Provide the [X, Y] coordinate of the cell's center where the given text is located.  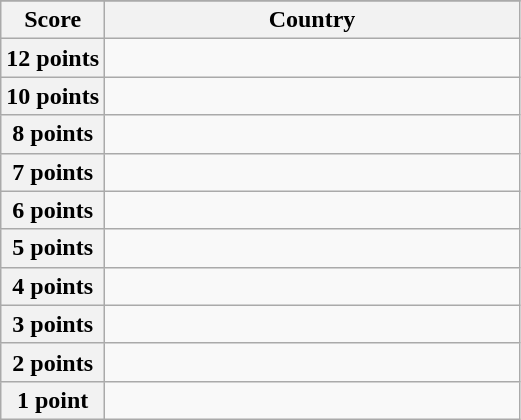
3 points [53, 324]
10 points [53, 96]
6 points [53, 210]
8 points [53, 134]
Country [312, 20]
5 points [53, 248]
4 points [53, 286]
7 points [53, 172]
2 points [53, 362]
Score [53, 20]
12 points [53, 58]
1 point [53, 400]
